Locate the cell with the specified text and output its (X, Y) center coordinate. 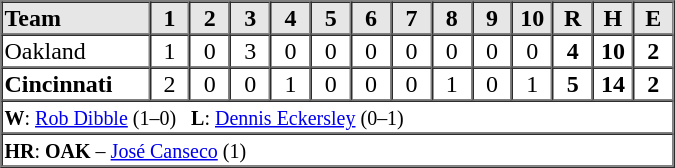
Team (76, 18)
E (653, 18)
7 (411, 18)
9 (492, 18)
HR: OAK – José Canseco (1) (338, 150)
R (572, 18)
8 (452, 18)
H (613, 18)
Oakland (76, 50)
Cincinnati (76, 84)
W: Rob Dibble (1–0) L: Dennis Eckersley (0–1) (338, 116)
14 (613, 84)
6 (371, 18)
